Search for the cell housing the specified text and yield its [x, y] center coordinate. 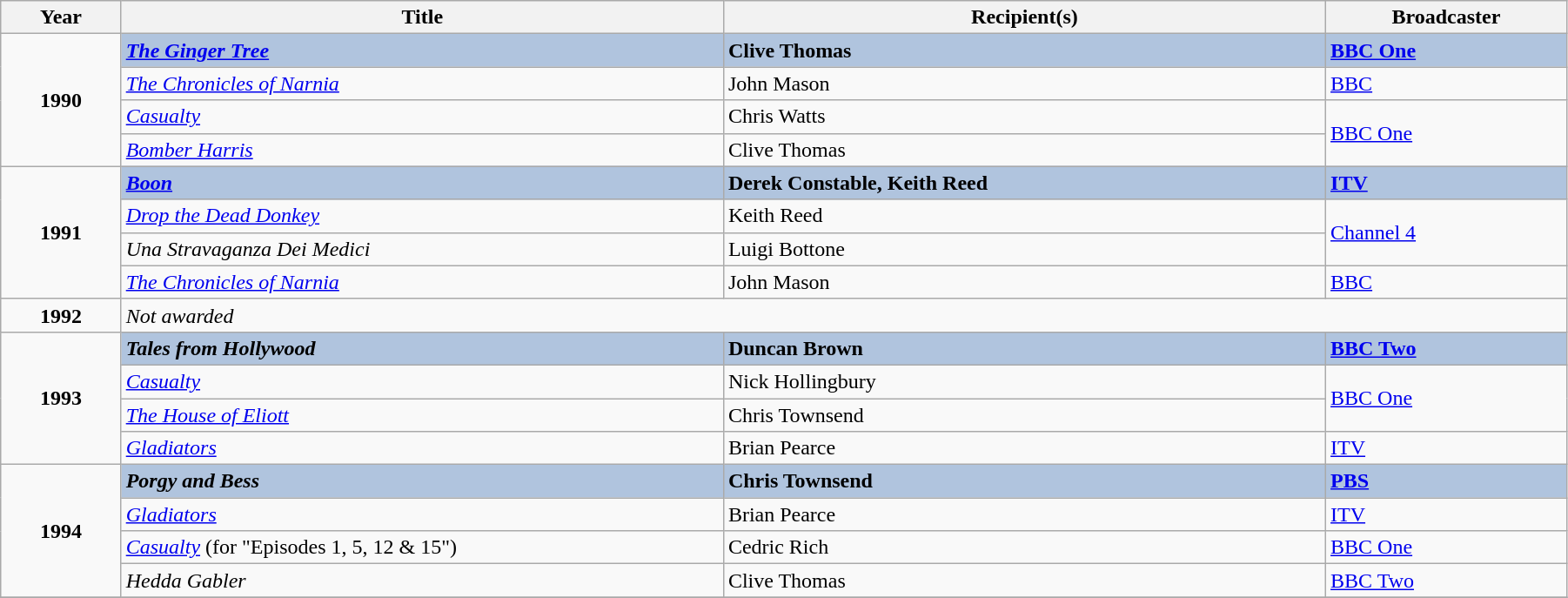
Nick Hollingbury [1024, 381]
Bomber Harris [422, 150]
Luigi Bottone [1024, 249]
1990 [61, 100]
Chris Watts [1024, 117]
Tales from Hollywood [422, 348]
Boon [422, 183]
Not awarded [844, 315]
Hedda Gabler [422, 581]
1993 [61, 398]
PBS [1446, 481]
Drop the Dead Donkey [422, 216]
Year [61, 17]
Keith Reed [1024, 216]
Title [422, 17]
Duncan Brown [1024, 348]
Cedric Rich [1024, 548]
Recipient(s) [1024, 17]
Broadcaster [1446, 17]
Una Stravaganza Dei Medici [422, 249]
1991 [61, 232]
1992 [61, 315]
Derek Constable, Keith Reed [1024, 183]
Porgy and Bess [422, 481]
The Ginger Tree [422, 50]
Channel 4 [1446, 232]
1994 [61, 531]
The House of Eliott [422, 415]
Casualty (for "Episodes 1, 5, 12 & 15") [422, 548]
